For the text-containing cell, return its midpoint in [X, Y] coordinate format. 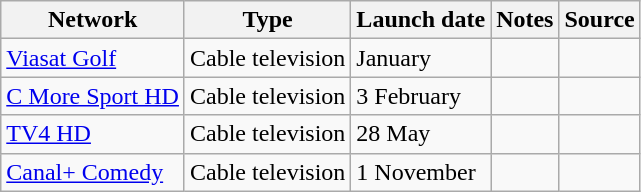
Notes [525, 20]
28 May [421, 134]
Source [600, 20]
Launch date [421, 20]
Type [267, 20]
January [421, 58]
C More Sport HD [93, 96]
1 November [421, 172]
Canal+ Comedy [93, 172]
3 February [421, 96]
Viasat Golf [93, 58]
Network [93, 20]
TV4 HD [93, 134]
